Determine the [X, Y] coordinate at the center of the cell enclosing the given text.  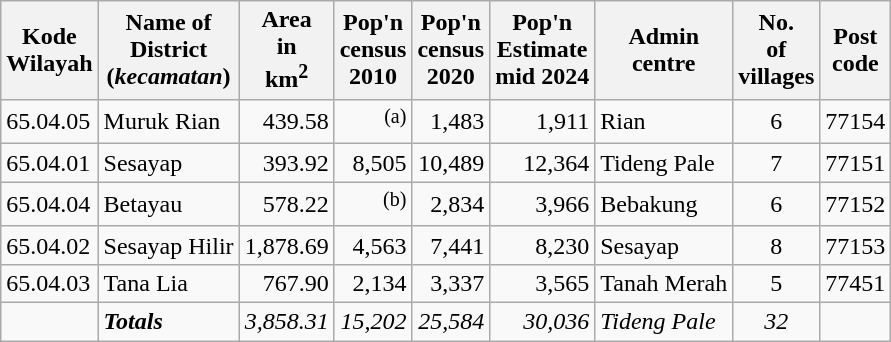
(a) [373, 122]
7 [776, 163]
25,584 [451, 322]
Name ofDistrict (kecamatan) [168, 50]
578.22 [286, 204]
Area inkm2 [286, 50]
No.ofvillages [776, 50]
Admincentre [664, 50]
32 [776, 322]
393.92 [286, 163]
77152 [856, 204]
65.04.02 [50, 245]
Pop'nEstimatemid 2024 [542, 50]
12,364 [542, 163]
3,966 [542, 204]
Kode Wilayah [50, 50]
3,565 [542, 284]
Sesayap Hilir [168, 245]
Pop'ncensus2010 [373, 50]
65.04.03 [50, 284]
65.04.05 [50, 122]
7,441 [451, 245]
1,483 [451, 122]
2,834 [451, 204]
5 [776, 284]
Rian [664, 122]
767.90 [286, 284]
77451 [856, 284]
4,563 [373, 245]
77151 [856, 163]
8,230 [542, 245]
Betayau [168, 204]
Tana Lia [168, 284]
65.04.04 [50, 204]
65.04.01 [50, 163]
1,878.69 [286, 245]
77153 [856, 245]
8,505 [373, 163]
77154 [856, 122]
Totals [168, 322]
(b) [373, 204]
3,858.31 [286, 322]
1,911 [542, 122]
439.58 [286, 122]
Tanah Merah [664, 284]
Bebakung [664, 204]
Muruk Rian [168, 122]
15,202 [373, 322]
Postcode [856, 50]
Pop'ncensus2020 [451, 50]
10,489 [451, 163]
30,036 [542, 322]
8 [776, 245]
2,134 [373, 284]
3,337 [451, 284]
